Return (X, Y) of the center of cell containing provided text 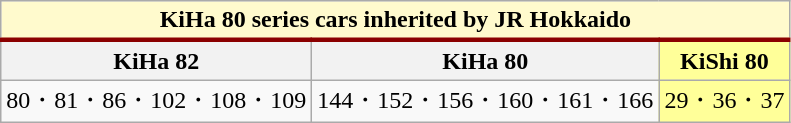
KiHa 82 (156, 60)
KiHa 80 series cars inherited by JR Hokkaido (396, 21)
80・81・86・102・108・109 (156, 102)
KiHa 80 (486, 60)
144・152・156・160・161・166 (486, 102)
29・36・37 (724, 102)
KiShi 80 (724, 60)
